Return the (X, Y) coordinate for the center point of the cell that contains the specified text.  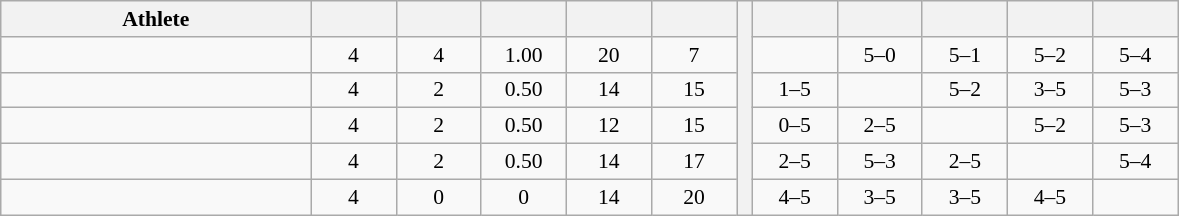
1–5 (794, 90)
5–1 (964, 55)
17 (694, 162)
7 (694, 55)
Athlete (156, 19)
1.00 (524, 55)
0–5 (794, 126)
5–0 (880, 55)
12 (608, 126)
